Return the [x, y] coordinate for the center point of the cell that contains the specified text.  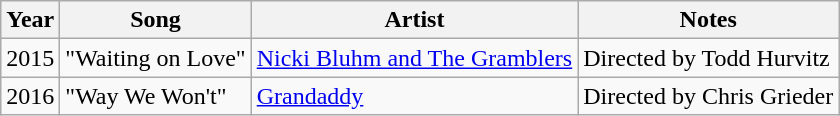
Notes [708, 20]
"Waiting on Love" [156, 58]
Grandaddy [414, 96]
Song [156, 20]
Directed by Todd Hurvitz [708, 58]
"Way We Won't" [156, 96]
Artist [414, 20]
Year [30, 20]
Nicki Bluhm and The Gramblers [414, 58]
2016 [30, 96]
2015 [30, 58]
Directed by Chris Grieder [708, 96]
